Search for the cell housing the specified text and yield its (x, y) center coordinate. 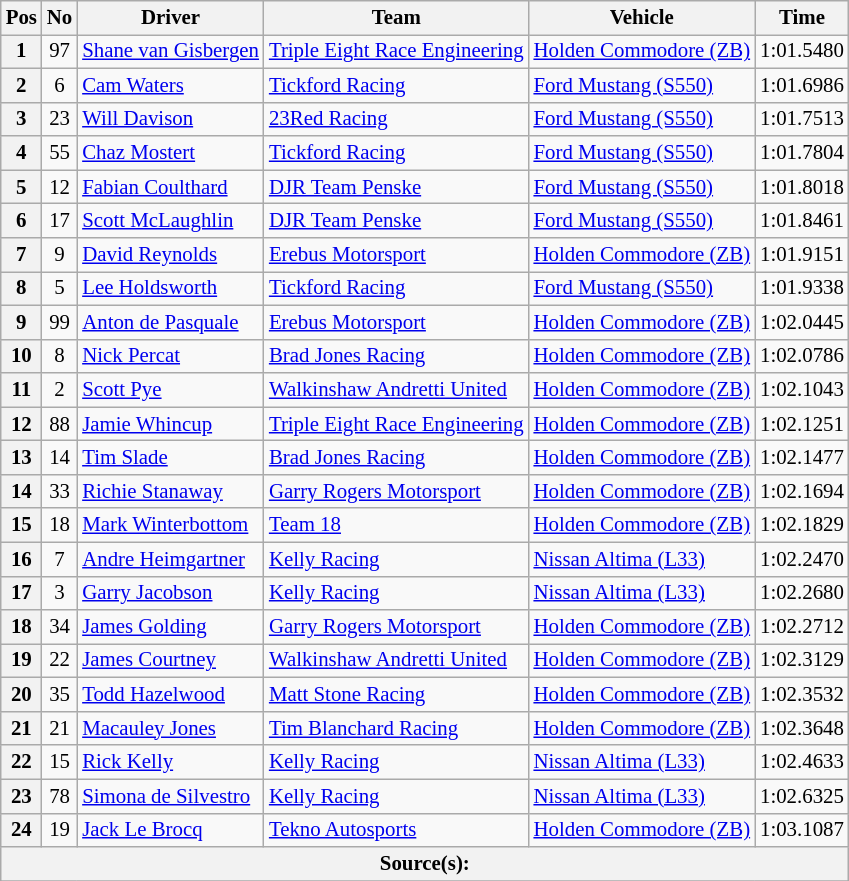
Matt Stone Racing (396, 695)
1:01.8018 (802, 187)
1:02.2680 (802, 593)
Garry Jacobson (170, 593)
1:02.1251 (802, 424)
Pos (22, 18)
Team 18 (396, 525)
Fabian Coulthard (170, 187)
Lee Holdsworth (170, 288)
Rick Kelly (170, 762)
1:01.6986 (802, 85)
1:02.1477 (802, 458)
Jack Le Brocq (170, 830)
James Courtney (170, 661)
Tekno Autosports (396, 830)
Macauley Jones (170, 728)
Time (802, 18)
1:02.0445 (802, 322)
Will Davison (170, 119)
99 (60, 322)
Mark Winterbottom (170, 525)
11 (22, 390)
16 (22, 559)
1:02.2712 (802, 627)
97 (60, 51)
1 (22, 51)
1:02.3532 (802, 695)
No (60, 18)
1:03.1087 (802, 830)
33 (60, 491)
35 (60, 695)
Scott McLaughlin (170, 221)
1:01.9338 (802, 288)
88 (60, 424)
Chaz Mostert (170, 153)
Vehicle (642, 18)
10 (22, 356)
1:02.0786 (802, 356)
Todd Hazelwood (170, 695)
1:02.2470 (802, 559)
Team (396, 18)
Scott Pye (170, 390)
Cam Waters (170, 85)
Andre Heimgartner (170, 559)
1:02.4633 (802, 762)
1:02.6325 (802, 796)
Tim Blanchard Racing (396, 728)
4 (22, 153)
Simona de Silvestro (170, 796)
Tim Slade (170, 458)
34 (60, 627)
1:02.1043 (802, 390)
1:01.8461 (802, 221)
1:02.3648 (802, 728)
1:02.1829 (802, 525)
Richie Stanaway (170, 491)
78 (60, 796)
Nick Percat (170, 356)
James Golding (170, 627)
13 (22, 458)
Shane van Gisbergen (170, 51)
Source(s): (425, 864)
1:01.9151 (802, 255)
1:02.3129 (802, 661)
1:01.5480 (802, 51)
55 (60, 153)
1:01.7804 (802, 153)
24 (22, 830)
1:02.1694 (802, 491)
Driver (170, 18)
Anton de Pasquale (170, 322)
Jamie Whincup (170, 424)
1:01.7513 (802, 119)
David Reynolds (170, 255)
23Red Racing (396, 119)
20 (22, 695)
